Search for the cell housing the specified text and yield its (x, y) center coordinate. 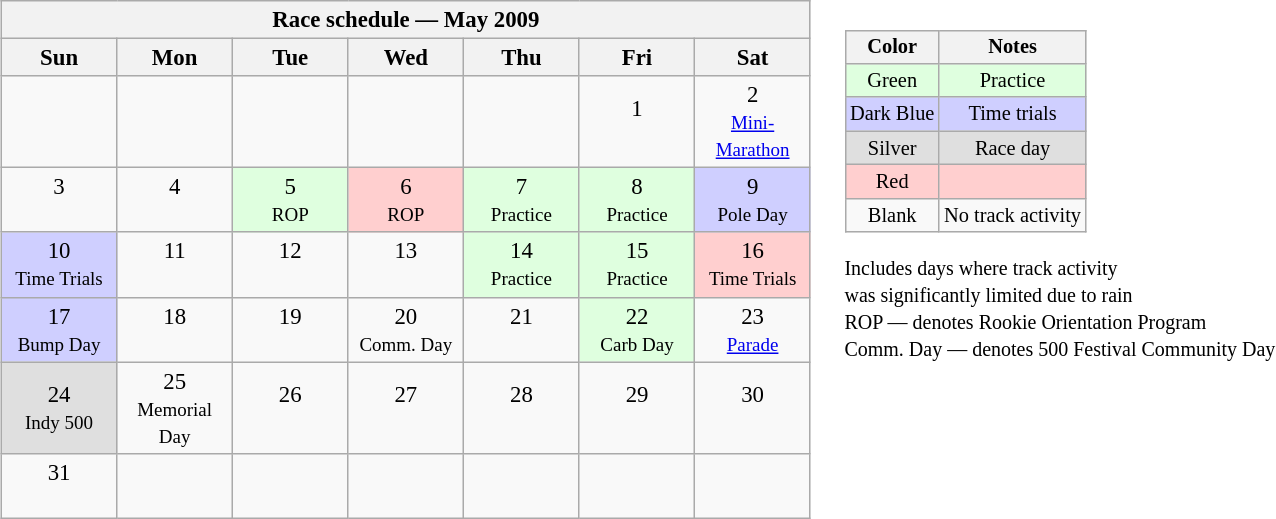
Notes (1012, 47)
25Memorial Day (175, 408)
Mon (175, 58)
5ROP (290, 200)
26 (290, 408)
4 (175, 200)
3 (59, 200)
19 (290, 330)
22Carb Day (637, 330)
16Time Trials (753, 264)
No track activity (1012, 215)
Race schedule — May 2009 (406, 20)
7Practice (522, 200)
30 (753, 408)
Blank (892, 215)
2Mini-Marathon (753, 122)
Silver (892, 148)
21 (522, 330)
10Time Trials (59, 264)
1 (637, 122)
Dark Blue (892, 114)
31 (59, 486)
29 (637, 408)
14Practice (522, 264)
Tue (290, 58)
11 (175, 264)
8Practice (637, 200)
Practice (1012, 81)
23Parade (753, 330)
Sat (753, 58)
24Indy 500 (59, 408)
Green (892, 81)
Wed (406, 58)
28 (522, 408)
Fri (637, 58)
27 (406, 408)
Time trials (1012, 114)
Sun (59, 58)
12 (290, 264)
Red (892, 182)
15Practice (637, 264)
Race day (1012, 148)
Color (892, 47)
Thu (522, 58)
9Pole Day (753, 200)
17Bump Day (59, 330)
13 (406, 264)
18 (175, 330)
6ROP (406, 200)
20Comm. Day (406, 330)
